Output the (X, Y) coordinate of the center of the cell containing the given text.  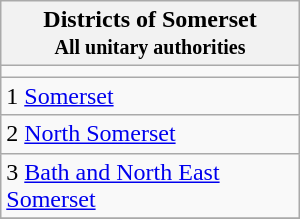
3 Bath and North East Somerset (150, 186)
1 Somerset (150, 96)
2 North Somerset (150, 134)
Districts of SomersetAll unitary authorities (150, 34)
